Output the [X, Y] coordinate of the center of the cell containing the given text.  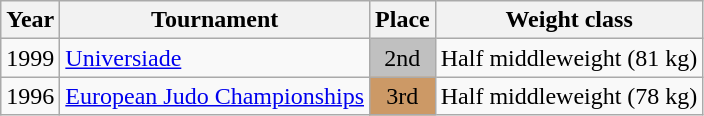
3rd [403, 96]
Universiade [215, 58]
Year [30, 20]
1996 [30, 96]
Weight class [569, 20]
2nd [403, 58]
European Judo Championships [215, 96]
Place [403, 20]
Tournament [215, 20]
Half middleweight (81 kg) [569, 58]
1999 [30, 58]
Half middleweight (78 kg) [569, 96]
